Find where the given text appears and provide that cell's center as [x, y] coordinate. 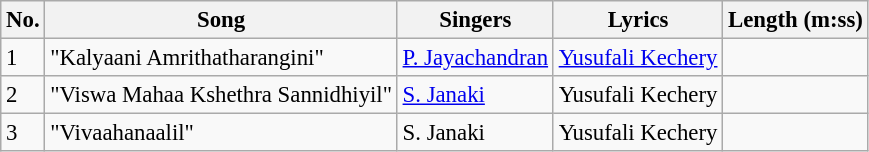
"Viswa Mahaa Kshethra Sannidhiyil" [221, 95]
"Vivaahanaalil" [221, 133]
Song [221, 20]
Lyrics [638, 20]
1 [23, 58]
Length (m:ss) [796, 20]
Singers [475, 20]
P. Jayachandran [475, 58]
2 [23, 95]
No. [23, 20]
"Kalyaani Amrithatharangini" [221, 58]
3 [23, 133]
